Capture the cell that displays the provided text and extract its (x, y) central coordinate. 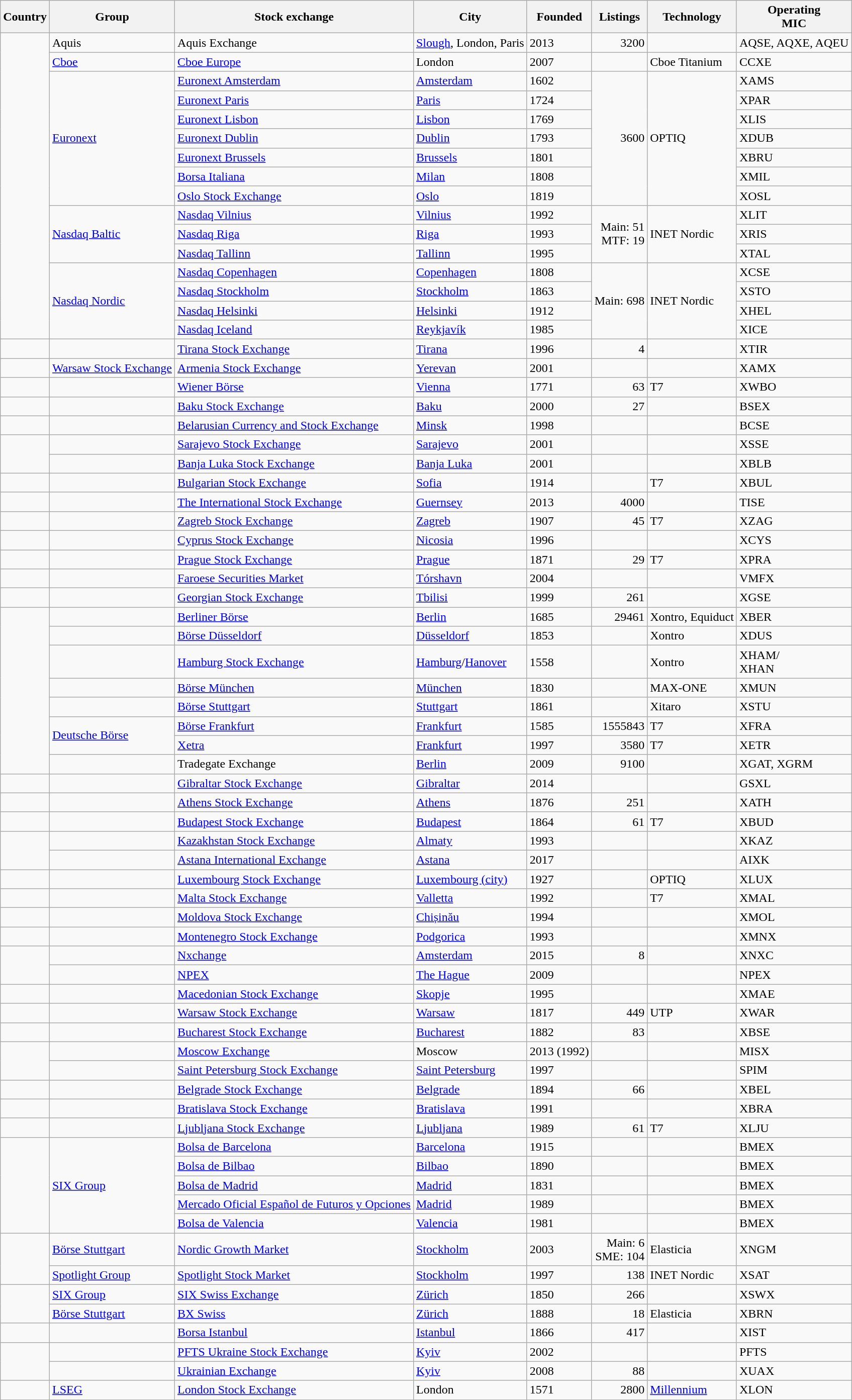
Baku Stock Exchange (295, 406)
Düsseldorf (470, 636)
Gibraltar Stock Exchange (295, 783)
XLON (794, 1390)
Main: 698 (619, 301)
Barcelona (470, 1147)
2004 (559, 579)
Nxchange (295, 956)
VMFX (794, 579)
18 (619, 1314)
Tallinn (470, 253)
Milan (470, 176)
1876 (559, 802)
City (470, 17)
Moldova Stock Exchange (295, 917)
Astana International Exchange (295, 860)
Saint Petersburg Stock Exchange (295, 1070)
UTP (692, 1013)
XTAL (794, 253)
138 (619, 1275)
XGSE (794, 598)
Stock exchange (295, 17)
Valencia (470, 1224)
1817 (559, 1013)
Bratislava Stock Exchange (295, 1108)
1850 (559, 1294)
Stuttgart (470, 707)
Euronext Lisbon (295, 119)
1991 (559, 1108)
Börse Düsseldorf (295, 636)
The Hague (470, 975)
Sarajevo (470, 444)
Astana (470, 860)
LSEG (112, 1390)
Moscow (470, 1051)
Nasdaq Nordic (112, 301)
XOSL (794, 196)
Zagreb Stock Exchange (295, 521)
2017 (559, 860)
Mercado Oficial Español de Futuros y Opciones (295, 1204)
1819 (559, 196)
Nasdaq Baltic (112, 234)
Nasdaq Stockholm (295, 292)
Prague Stock Exchange (295, 559)
XSSE (794, 444)
83 (619, 1032)
XPAR (794, 100)
Banja Luka Stock Exchange (295, 463)
Nasdaq Riga (295, 234)
Wiener Börse (295, 387)
45 (619, 521)
Prague (470, 559)
Euronext Paris (295, 100)
SIX Swiss Exchange (295, 1294)
Zagreb (470, 521)
2015 (559, 956)
Luxembourg Stock Exchange (295, 879)
XBLB (794, 463)
9100 (619, 764)
Athens Stock Exchange (295, 802)
Euronext Dublin (295, 138)
Euronext Amsterdam (295, 81)
XBUL (794, 483)
XAMX (794, 368)
Vienna (470, 387)
2014 (559, 783)
Aquis (112, 43)
Hamburg/Hanover (470, 662)
Vilnius (470, 215)
Berliner Börse (295, 617)
London Stock Exchange (295, 1390)
XBSE (794, 1032)
XBEL (794, 1089)
XLUX (794, 879)
Yerevan (470, 368)
BCSE (794, 425)
XSTU (794, 707)
Belgrade Stock Exchange (295, 1089)
Technology (692, 17)
XNXC (794, 956)
Skopje (470, 994)
XSWX (794, 1294)
BX Swiss (295, 1314)
Warsaw (470, 1013)
1882 (559, 1032)
XMIL (794, 176)
XSTO (794, 292)
1907 (559, 521)
XKAZ (794, 841)
XBUD (794, 821)
Bucharest (470, 1032)
449 (619, 1013)
2800 (619, 1390)
XIST (794, 1333)
29461 (619, 617)
Malta Stock Exchange (295, 898)
SPIM (794, 1070)
1571 (559, 1390)
29 (619, 559)
XHAM/XHAN (794, 662)
1685 (559, 617)
1769 (559, 119)
63 (619, 387)
1724 (559, 100)
1914 (559, 483)
88 (619, 1371)
4000 (619, 502)
Gibraltar (470, 783)
XAMS (794, 81)
Nasdaq Vilnius (295, 215)
Millennium (692, 1390)
Istanbul (470, 1333)
XDUS (794, 636)
Borsa Italiana (295, 176)
XLIT (794, 215)
XLIS (794, 119)
Ljubljana Stock Exchange (295, 1128)
XCSE (794, 272)
BSEX (794, 406)
Georgian Stock Exchange (295, 598)
XDUB (794, 138)
XHEL (794, 311)
Bilbao (470, 1166)
Tirana Stock Exchange (295, 349)
1985 (559, 330)
Oslo Stock Exchange (295, 196)
XWBO (794, 387)
Bolsa de Bilbao (295, 1166)
XBRU (794, 157)
Bulgarian Stock Exchange (295, 483)
Macedonian Stock Exchange (295, 994)
Almaty (470, 841)
XATH (794, 802)
Founded (559, 17)
Xontro, Equiduct (692, 617)
Country (25, 17)
Cboe (112, 62)
XNGM (794, 1250)
1866 (559, 1333)
XTIR (794, 349)
Kazakhstan Stock Exchange (295, 841)
Xitaro (692, 707)
Tirana (470, 349)
Group (112, 17)
Sofia (470, 483)
1771 (559, 387)
Valletta (470, 898)
Euronext Brussels (295, 157)
Börse München (295, 688)
München (470, 688)
Bratislava (470, 1108)
XMNX (794, 937)
1861 (559, 707)
3580 (619, 745)
1894 (559, 1089)
Luxembourg (city) (470, 879)
Bolsa de Valencia (295, 1224)
Cboe Titanium (692, 62)
Euronext (112, 138)
2002 (559, 1352)
2008 (559, 1371)
Helsinki (470, 311)
XPRA (794, 559)
Deutsche Börse (112, 735)
Budapest Stock Exchange (295, 821)
Podgorica (470, 937)
XMOL (794, 917)
1998 (559, 425)
XBRA (794, 1108)
Paris (470, 100)
Spotlight Group (112, 1275)
Copenhagen (470, 272)
XBER (794, 617)
CCXE (794, 62)
Aquis Exchange (295, 43)
Athens (470, 802)
2000 (559, 406)
Bolsa de Madrid (295, 1185)
1994 (559, 917)
27 (619, 406)
2013 (1992) (559, 1051)
PFTS Ukraine Stock Exchange (295, 1352)
261 (619, 598)
Moscow Exchange (295, 1051)
Belarusian Currency and Stock Exchange (295, 425)
1981 (559, 1224)
1864 (559, 821)
2007 (559, 62)
Tradegate Exchange (295, 764)
XETR (794, 745)
1912 (559, 311)
Bucharest Stock Exchange (295, 1032)
Main: 6SME: 104 (619, 1250)
XMUN (794, 688)
1863 (559, 292)
1927 (559, 879)
Bolsa de Barcelona (295, 1147)
1888 (559, 1314)
Nordic Growth Market (295, 1250)
417 (619, 1333)
1555843 (619, 726)
Chișinău (470, 917)
Spotlight Stock Market (295, 1275)
1853 (559, 636)
Oslo (470, 196)
Xetra (295, 745)
OperatingMIC (794, 17)
3600 (619, 138)
Tbilisi (470, 598)
Guernsey (470, 502)
Armenia Stock Exchange (295, 368)
Brussels (470, 157)
266 (619, 1294)
1585 (559, 726)
AIXK (794, 860)
Börse Frankfurt (295, 726)
Dublin (470, 138)
Ljubljana (470, 1128)
Tórshavn (470, 579)
Hamburg Stock Exchange (295, 662)
1602 (559, 81)
1999 (559, 598)
Slough, London, Paris (470, 43)
XBRN (794, 1314)
TISE (794, 502)
1831 (559, 1185)
Nicosia (470, 540)
XLJU (794, 1128)
1915 (559, 1147)
Riga (470, 234)
66 (619, 1089)
Lisbon (470, 119)
1793 (559, 138)
Banja Luka (470, 463)
XSAT (794, 1275)
XFRA (794, 726)
3200 (619, 43)
8 (619, 956)
Borsa Istanbul (295, 1333)
1871 (559, 559)
Cyprus Stock Exchange (295, 540)
Belgrade (470, 1089)
XCYS (794, 540)
Saint Petersburg (470, 1070)
XWAR (794, 1013)
4 (619, 349)
1830 (559, 688)
Baku (470, 406)
Reykjavík (470, 330)
Minsk (470, 425)
Nasdaq Iceland (295, 330)
Ukrainian Exchange (295, 1371)
Listings (619, 17)
AQSE, AQXE, AQEU (794, 43)
Sarajevo Stock Exchange (295, 444)
XGAT, XGRM (794, 764)
1890 (559, 1166)
251 (619, 802)
Nasdaq Tallinn (295, 253)
Montenegro Stock Exchange (295, 937)
1801 (559, 157)
Budapest (470, 821)
Cboe Europe (295, 62)
GSXL (794, 783)
XICE (794, 330)
XRIS (794, 234)
MAX-ONE (692, 688)
XZAG (794, 521)
The International Stock Exchange (295, 502)
PFTS (794, 1352)
Faroese Securities Market (295, 579)
Main: 51MTF: 19 (619, 234)
XMAE (794, 994)
XMAL (794, 898)
2003 (559, 1250)
Nasdaq Copenhagen (295, 272)
XUAX (794, 1371)
1558 (559, 662)
MISX (794, 1051)
Nasdaq Helsinki (295, 311)
